Find where the given text appears and provide that cell's center as (x, y) coordinate. 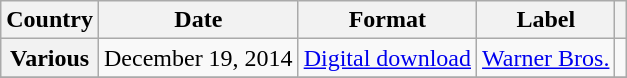
Country (50, 20)
Format (387, 20)
Label (546, 20)
Warner Bros. (546, 58)
December 19, 2014 (198, 58)
Date (198, 20)
Digital download (387, 58)
Various (50, 58)
